From the cell containing the given text, extract its center point as (x, y) coordinate. 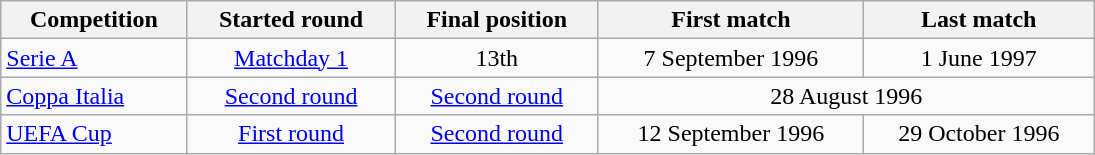
29 October 1996 (978, 134)
Started round (291, 20)
First match (730, 20)
Final position (496, 20)
7 September 1996 (730, 58)
Coppa Italia (94, 96)
13th (496, 58)
Serie A (94, 58)
12 September 1996 (730, 134)
First round (291, 134)
28 August 1996 (846, 96)
1 June 1997 (978, 58)
UEFA Cup (94, 134)
Last match (978, 20)
Competition (94, 20)
Matchday 1 (291, 58)
